Return the (X, Y) coordinate for the center point of the cell that contains the specified text.  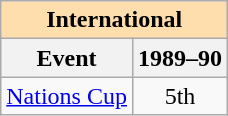
International (114, 20)
Event (67, 58)
5th (180, 96)
Nations Cup (67, 96)
1989–90 (180, 58)
